Detect which cell encompasses the target text, then output its [x, y] center coordinate. 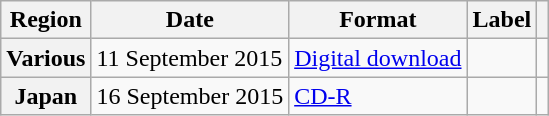
Region [46, 20]
Digital download [378, 58]
Japan [46, 96]
16 September 2015 [190, 96]
Various [46, 58]
Date [190, 20]
CD-R [378, 96]
Format [378, 20]
11 September 2015 [190, 58]
Label [502, 20]
